Detect which cell encompasses the target text, then output its (X, Y) center coordinate. 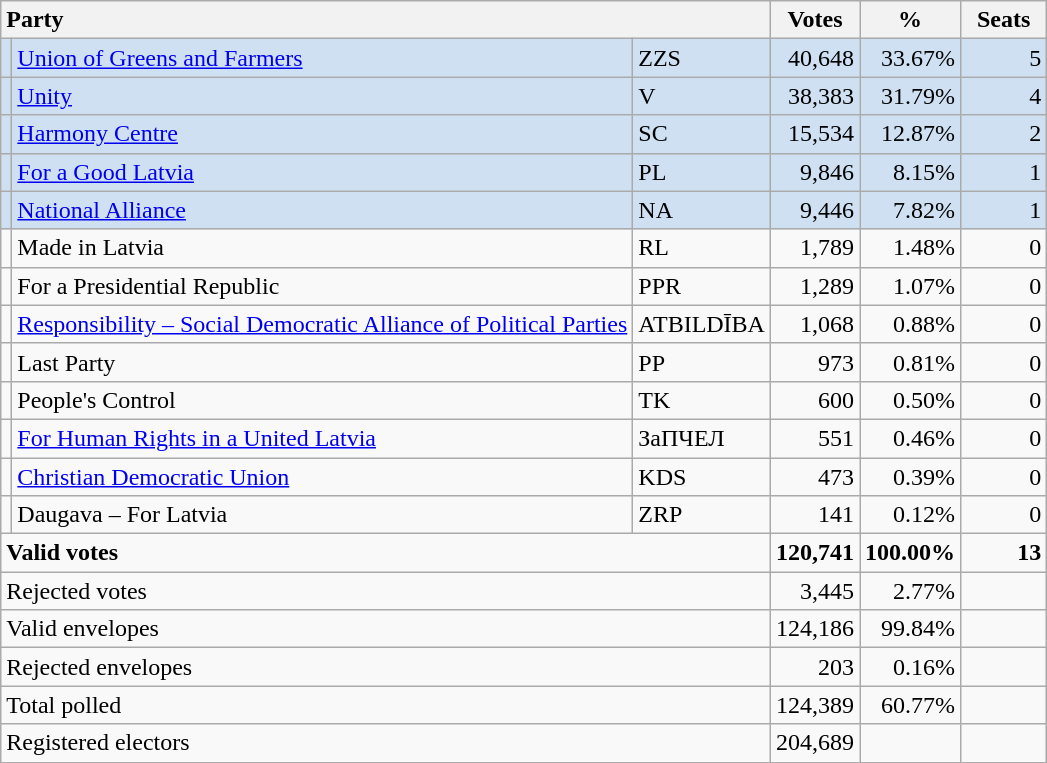
Harmony Centre (322, 134)
4 (1004, 96)
ZZS (702, 58)
RL (702, 248)
Total polled (386, 705)
ZRP (702, 515)
TK (702, 400)
Daugava – For Latvia (322, 515)
60.77% (910, 705)
Union of Greens and Farmers (322, 58)
Rejected votes (386, 591)
PL (702, 172)
For a Good Latvia (322, 172)
2.77% (910, 591)
0.46% (910, 438)
141 (814, 515)
13 (1004, 553)
9,446 (814, 210)
12.87% (910, 134)
40,648 (814, 58)
For Human Rights in a United Latvia (322, 438)
1.48% (910, 248)
0.16% (910, 667)
Seats (1004, 20)
1,068 (814, 324)
33.67% (910, 58)
3,445 (814, 591)
Valid votes (386, 553)
204,689 (814, 743)
15,534 (814, 134)
203 (814, 667)
National Alliance (322, 210)
1.07% (910, 286)
ATBILDĪBA (702, 324)
120,741 (814, 553)
38,383 (814, 96)
Party (386, 20)
People's Control (322, 400)
Registered electors (386, 743)
7.82% (910, 210)
124,186 (814, 629)
2 (1004, 134)
100.00% (910, 553)
8.15% (910, 172)
0.81% (910, 362)
5 (1004, 58)
473 (814, 477)
Christian Democratic Union (322, 477)
KDS (702, 477)
1,789 (814, 248)
Rejected envelopes (386, 667)
1,289 (814, 286)
Valid envelopes (386, 629)
Votes (814, 20)
Responsibility – Social Democratic Alliance of Political Parties (322, 324)
Unity (322, 96)
99.84% (910, 629)
31.79% (910, 96)
Made in Latvia (322, 248)
For a Presidential Republic (322, 286)
973 (814, 362)
0.12% (910, 515)
9,846 (814, 172)
0.88% (910, 324)
600 (814, 400)
NA (702, 210)
PP (702, 362)
0.50% (910, 400)
SC (702, 134)
PPR (702, 286)
V (702, 96)
551 (814, 438)
124,389 (814, 705)
% (910, 20)
0.39% (910, 477)
ЗаПЧЕЛ (702, 438)
Last Party (322, 362)
